Identify which cell holds the provided text, then report its [x, y] central coordinate. 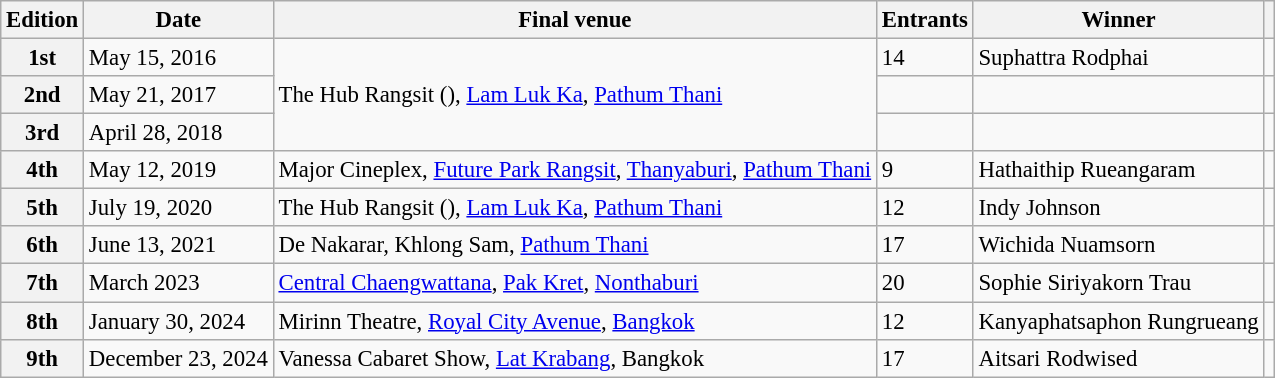
Date [179, 20]
9 [924, 170]
Edition [42, 20]
Final venue [574, 20]
May 21, 2017 [179, 95]
January 30, 2024 [179, 321]
June 13, 2021 [179, 245]
December 23, 2024 [179, 358]
Central Chaengwattana, Pak Kret, Nonthaburi [574, 283]
7th [42, 283]
1st [42, 58]
Major Cineplex, Future Park Rangsit, Thanyaburi, Pathum Thani [574, 170]
De Nakarar, Khlong Sam, Pathum Thani [574, 245]
May 15, 2016 [179, 58]
Entrants [924, 20]
May 12, 2019 [179, 170]
Indy Johnson [1118, 208]
Aitsari Rodwised [1118, 358]
4th [42, 170]
2nd [42, 95]
Vanessa Cabaret Show, Lat Krabang, Bangkok [574, 358]
March 2023 [179, 283]
Kanyaphatsaphon Rungrueang [1118, 321]
Winner [1118, 20]
9th [42, 358]
14 [924, 58]
July 19, 2020 [179, 208]
6th [42, 245]
Suphattra Rodphai [1118, 58]
Wichida Nuamsorn [1118, 245]
Sophie Siriyakorn Trau [1118, 283]
April 28, 2018 [179, 133]
3rd [42, 133]
Mirinn Theatre, Royal City Avenue, Bangkok [574, 321]
5th [42, 208]
8th [42, 321]
Hathaithip Rueangaram [1118, 170]
20 [924, 283]
